Determine the [x, y] coordinate at the center of the cell enclosing the given text.  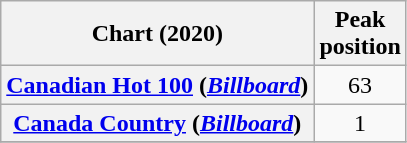
Canadian Hot 100 (Billboard) [158, 85]
1 [360, 123]
Peak position [360, 34]
63 [360, 85]
Canada Country (Billboard) [158, 123]
Chart (2020) [158, 34]
